For the text-containing cell, return its midpoint in [X, Y] coordinate format. 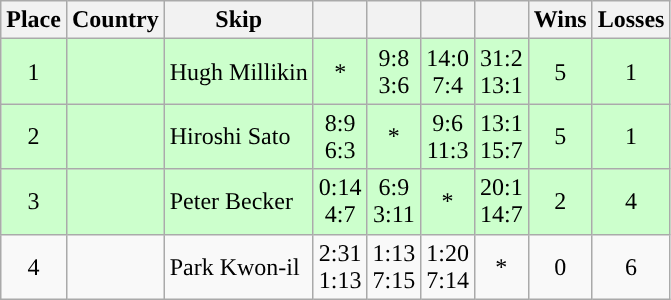
Peter Becker [238, 202]
6:93:11 [394, 202]
Place [34, 20]
3 [34, 202]
6 [631, 266]
Losses [631, 20]
1:207:14 [448, 266]
31:213:1 [501, 72]
Country [115, 20]
Hugh Millikin [238, 72]
1:137:15 [394, 266]
0 [560, 266]
9:8 3:6 [394, 72]
14:0 7:4 [448, 72]
9:611:3 [448, 136]
Park Kwon-il [238, 266]
Wins [560, 20]
20:114:7 [501, 202]
Skip [238, 20]
8:9 6:3 [340, 136]
2:311:13 [340, 266]
13:115:7 [501, 136]
0:14 4:7 [340, 202]
Hiroshi Sato [238, 136]
